For the text-containing cell, return its midpoint in [X, Y] coordinate format. 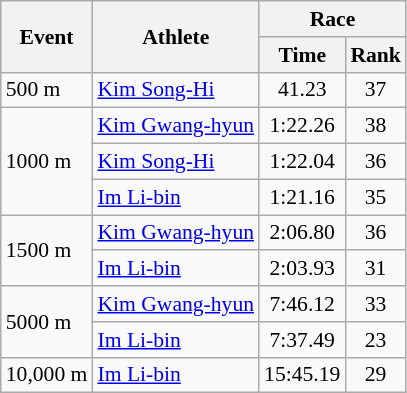
2:03.93 [302, 269]
1:21.16 [302, 197]
7:46.12 [302, 304]
31 [376, 269]
15:45.19 [302, 375]
7:37.49 [302, 340]
Athlete [176, 36]
29 [376, 375]
1000 m [47, 162]
23 [376, 340]
38 [376, 126]
Event [47, 36]
35 [376, 197]
Race [332, 19]
1:22.04 [302, 162]
1:22.26 [302, 126]
10,000 m [47, 375]
2:06.80 [302, 233]
Rank [376, 55]
37 [376, 90]
5000 m [47, 322]
500 m [47, 90]
33 [376, 304]
41.23 [302, 90]
1500 m [47, 250]
Time [302, 55]
